Provide the (x, y) coordinate of the cell's center where the given text is located.  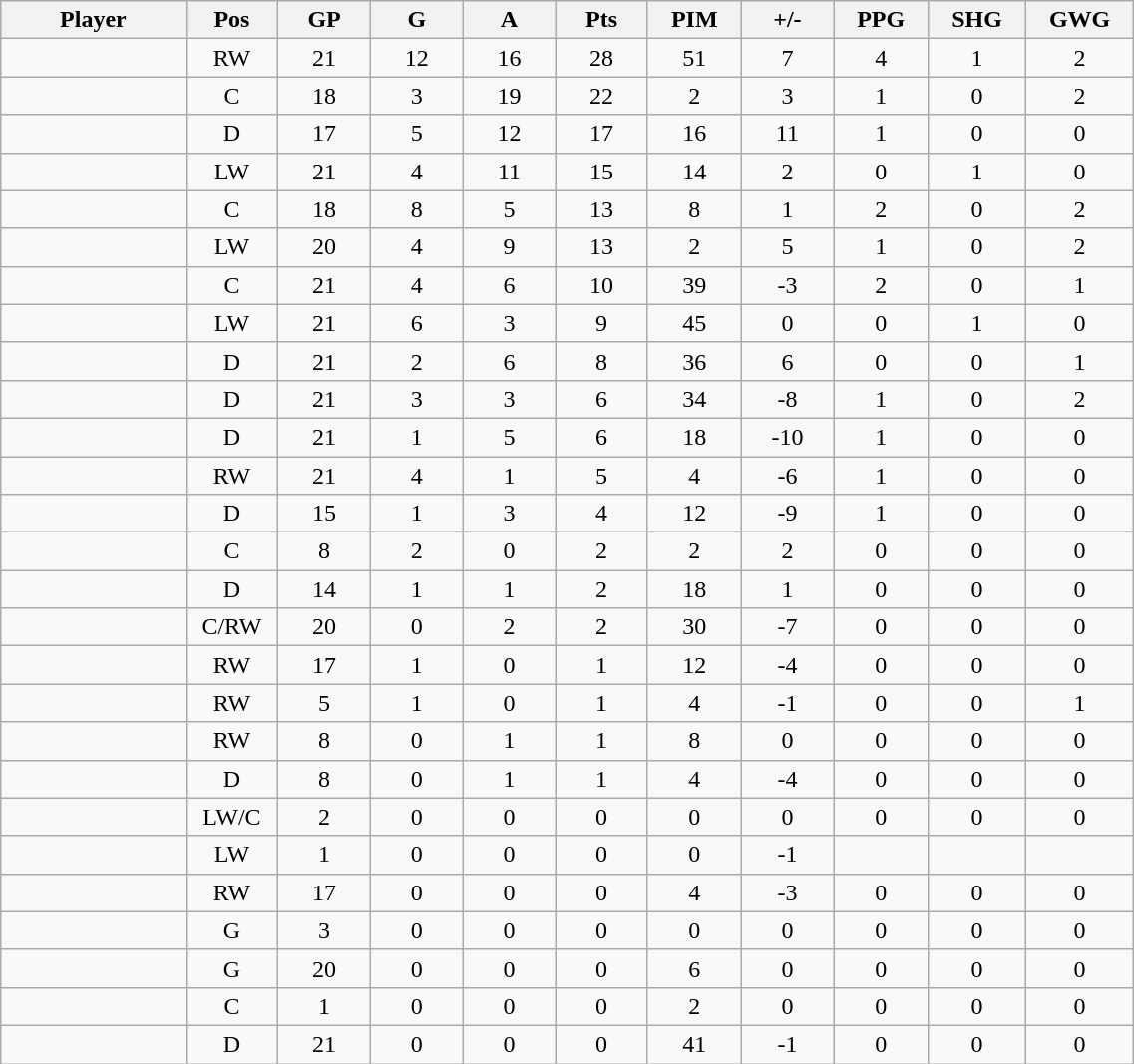
SHG (977, 20)
Player (94, 20)
-10 (788, 437)
A (509, 20)
19 (509, 96)
28 (602, 58)
LW/C (231, 817)
22 (602, 96)
36 (694, 361)
-6 (788, 476)
39 (694, 285)
+/- (788, 20)
GP (325, 20)
34 (694, 399)
41 (694, 1044)
30 (694, 627)
Pos (231, 20)
10 (602, 285)
PPG (882, 20)
C/RW (231, 627)
7 (788, 58)
51 (694, 58)
PIM (694, 20)
-8 (788, 399)
-7 (788, 627)
Pts (602, 20)
GWG (1079, 20)
-9 (788, 514)
45 (694, 323)
